Pinpoint the cell where the given text exists, returning its [X, Y] midpoint coordinate. 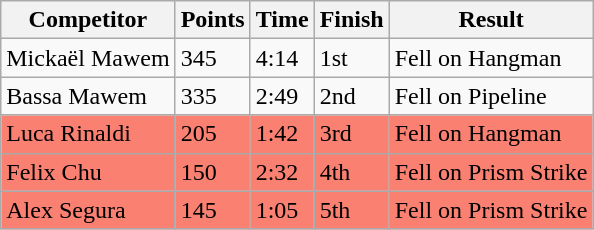
4:14 [282, 58]
Bassa Mawem [88, 96]
2:32 [282, 172]
Finish [352, 20]
Competitor [88, 20]
205 [212, 134]
145 [212, 210]
Felix Chu [88, 172]
3rd [352, 134]
1st [352, 58]
Points [212, 20]
335 [212, 96]
Time [282, 20]
Fell on Pipeline [491, 96]
1:05 [282, 210]
Mickaël Mawem [88, 58]
Alex Segura [88, 210]
150 [212, 172]
2nd [352, 96]
1:42 [282, 134]
5th [352, 210]
Result [491, 20]
345 [212, 58]
2:49 [282, 96]
Luca Rinaldi [88, 134]
4th [352, 172]
